Locate the cell with the specified text and output its (x, y) center coordinate. 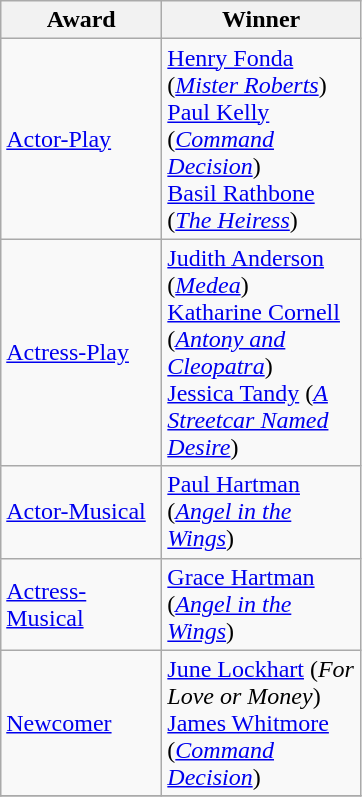
June Lockhart (For Love or Money)James Whitmore (Command Decision) (262, 723)
Actress-Play (82, 352)
Winner (262, 20)
Paul Hartman (Angel in the Wings) (262, 512)
Newcomer (82, 723)
Actress-Musical (82, 604)
Award (82, 20)
Judith Anderson (Medea)Katharine Cornell (Antony and Cleopatra)Jessica Tandy (A Streetcar Named Desire) (262, 352)
Henry Fonda (Mister Roberts)Paul Kelly (Command Decision)Basil Rathbone (The Heiress) (262, 139)
Actor-Musical (82, 512)
Actor-Play (82, 139)
Grace Hartman (Angel in the Wings) (262, 604)
